Identify which cell holds the provided text, then report its [X, Y] central coordinate. 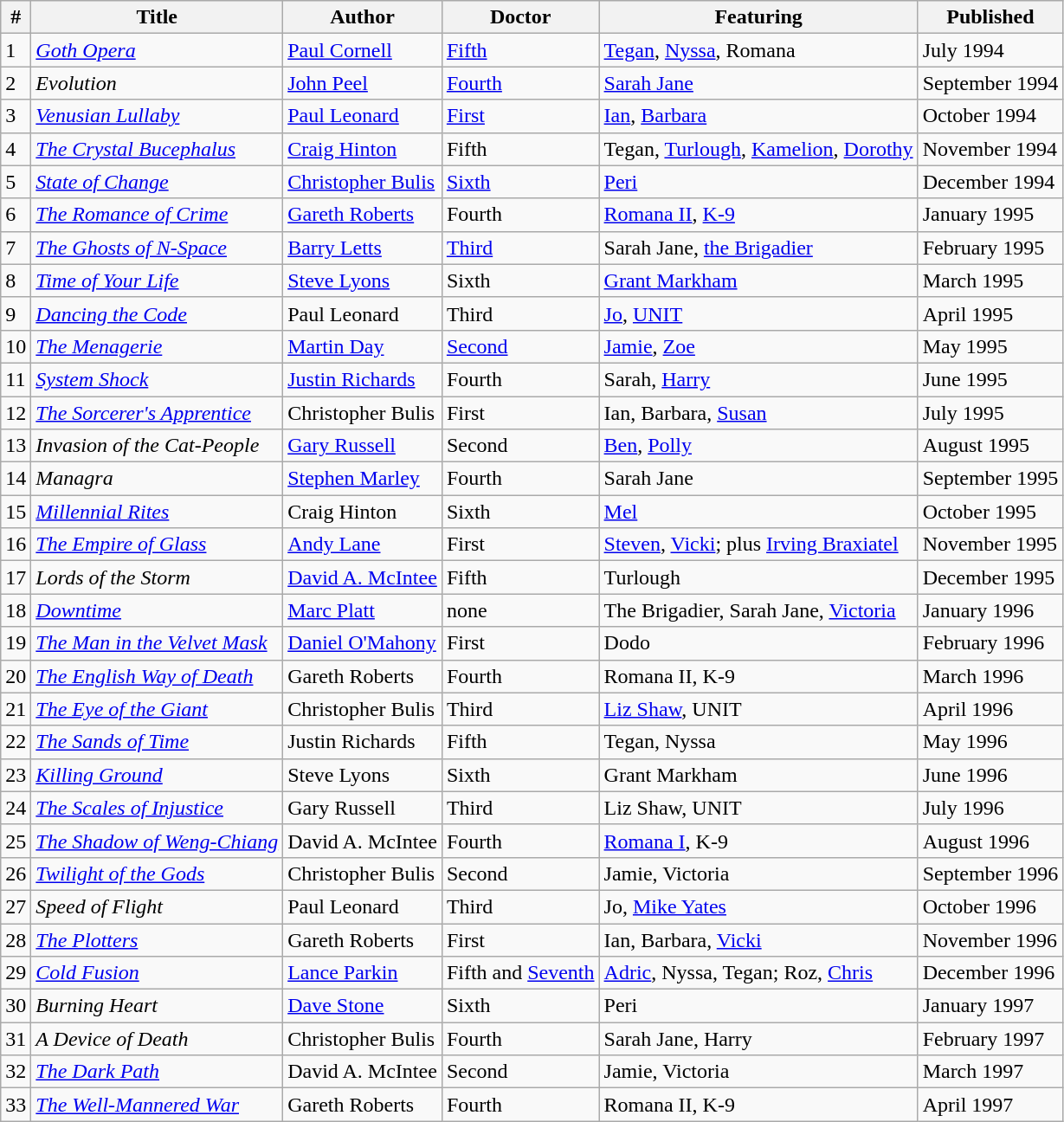
Millennial Rites [158, 512]
13 [16, 446]
March 1995 [990, 280]
18 [16, 610]
February 1997 [990, 1039]
30 [16, 1006]
24 [16, 808]
January 1997 [990, 1006]
Ian, Barbara, Vicki [758, 939]
April 1996 [990, 709]
15 [16, 512]
July 1996 [990, 808]
12 [16, 413]
19 [16, 643]
Jo, UNIT [758, 313]
Featuring [758, 17]
20 [16, 676]
Daniel O'Mahony [363, 643]
September 1994 [990, 83]
32 [16, 1072]
The Plotters [158, 939]
Ben, Polly [758, 446]
Title [158, 17]
The Brigadier, Sarah Jane, Victoria [758, 610]
Lords of the Storm [158, 577]
The Shadow of Weng-Chiang [158, 841]
Paul Cornell [363, 50]
Jo, Mike Yates [758, 906]
Martin Day [363, 346]
Dodo [758, 643]
The Sands of Time [158, 742]
The Dark Path [158, 1072]
Mel [758, 512]
22 [16, 742]
Cold Fusion [158, 973]
Lance Parkin [363, 973]
Barry Letts [363, 248]
System Shock [158, 379]
11 [16, 379]
5 [16, 182]
The Scales of Injustice [158, 808]
June 1996 [990, 775]
9 [16, 313]
Goth Opera [158, 50]
Time of Your Life [158, 280]
10 [16, 346]
28 [16, 939]
A Device of Death [158, 1039]
6 [16, 215]
January 1996 [990, 610]
Author [363, 17]
21 [16, 709]
2 [16, 83]
The Sorcerer's Apprentice [158, 413]
October 1994 [990, 116]
Downtime [158, 610]
Sarah Jane, Harry [758, 1039]
John Peel [363, 83]
Turlough [758, 577]
July 1995 [990, 413]
1 [16, 50]
Dancing the Code [158, 313]
December 1996 [990, 973]
Steven, Vicki; plus Irving Braxiatel [758, 545]
8 [16, 280]
December 1994 [990, 182]
November 1996 [990, 939]
Killing Ground [158, 775]
August 1996 [990, 841]
April 1995 [990, 313]
31 [16, 1039]
September 1996 [990, 874]
The Crystal Bucephalus [158, 149]
16 [16, 545]
# [16, 17]
Jamie, Zoe [758, 346]
October 1995 [990, 512]
Marc Platt [363, 610]
Sarah Jane, the Brigadier [758, 248]
Managra [158, 479]
October 1996 [990, 906]
January 1995 [990, 215]
33 [16, 1105]
November 1994 [990, 149]
Speed of Flight [158, 906]
Twilight of the Gods [158, 874]
The Man in the Velvet Mask [158, 643]
29 [16, 973]
Andy Lane [363, 545]
December 1995 [990, 577]
August 1995 [990, 446]
25 [16, 841]
March 1996 [990, 676]
Evolution [158, 83]
The Well-Mannered War [158, 1105]
The Eye of the Giant [158, 709]
7 [16, 248]
The Menagerie [158, 346]
Invasion of the Cat-People [158, 446]
September 1995 [990, 479]
Fifth and Seventh [520, 973]
May 1995 [990, 346]
Tegan, Nyssa, Romana [758, 50]
Dave Stone [363, 1006]
Published [990, 17]
Doctor [520, 17]
Venusian Lullaby [158, 116]
3 [16, 116]
The Romance of Crime [158, 215]
November 1995 [990, 545]
Ian, Barbara, Susan [758, 413]
April 1997 [990, 1105]
14 [16, 479]
none [520, 610]
May 1996 [990, 742]
The Ghosts of N-Space [158, 248]
July 1994 [990, 50]
Burning Heart [158, 1006]
27 [16, 906]
4 [16, 149]
State of Change [158, 182]
26 [16, 874]
The English Way of Death [158, 676]
February 1995 [990, 248]
Adric, Nyssa, Tegan; Roz, Chris [758, 973]
Romana I, K-9 [758, 841]
Tegan, Nyssa [758, 742]
February 1996 [990, 643]
23 [16, 775]
The Empire of Glass [158, 545]
Ian, Barbara [758, 116]
June 1995 [990, 379]
Tegan, Turlough, Kamelion, Dorothy [758, 149]
17 [16, 577]
March 1997 [990, 1072]
Sarah, Harry [758, 379]
Stephen Marley [363, 479]
